Detect which cell encompasses the target text, then output its (X, Y) center coordinate. 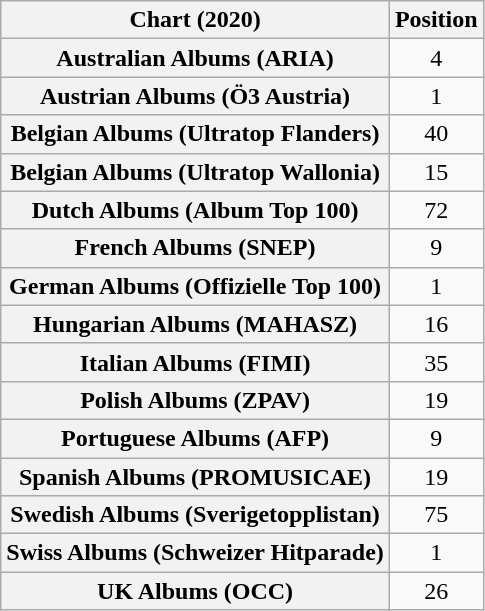
Swedish Albums (Sverigetopplistan) (196, 515)
72 (436, 210)
Dutch Albums (Album Top 100) (196, 210)
Chart (2020) (196, 20)
Austrian Albums (Ö3 Austria) (196, 96)
Swiss Albums (Schweizer Hitparade) (196, 553)
Belgian Albums (Ultratop Wallonia) (196, 172)
26 (436, 591)
Italian Albums (FIMI) (196, 362)
16 (436, 324)
Australian Albums (ARIA) (196, 58)
Portuguese Albums (AFP) (196, 438)
German Albums (Offizielle Top 100) (196, 286)
Polish Albums (ZPAV) (196, 400)
15 (436, 172)
UK Albums (OCC) (196, 591)
French Albums (SNEP) (196, 248)
4 (436, 58)
Hungarian Albums (MAHASZ) (196, 324)
40 (436, 134)
75 (436, 515)
Belgian Albums (Ultratop Flanders) (196, 134)
Position (436, 20)
Spanish Albums (PROMUSICAE) (196, 477)
35 (436, 362)
